Provide the [X, Y] coordinate of the cell's center where the given text is located.  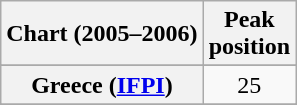
Peakposition [249, 34]
Chart (2005–2006) [102, 34]
25 [249, 85]
Greece (IFPI) [102, 85]
